Capture the cell that displays the provided text and extract its [X, Y] central coordinate. 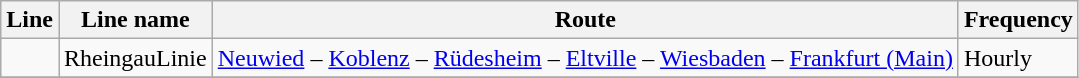
RheingauLinie [135, 58]
Frequency [1018, 20]
Line [30, 20]
Hourly [1018, 58]
Neuwied – Koblenz – Rüdesheim – Eltville – Wiesbaden – Frankfurt (Main) [585, 58]
Line name [135, 20]
Route [585, 20]
